Extract the (X, Y) coordinate from the center of the cell holding the provided text.  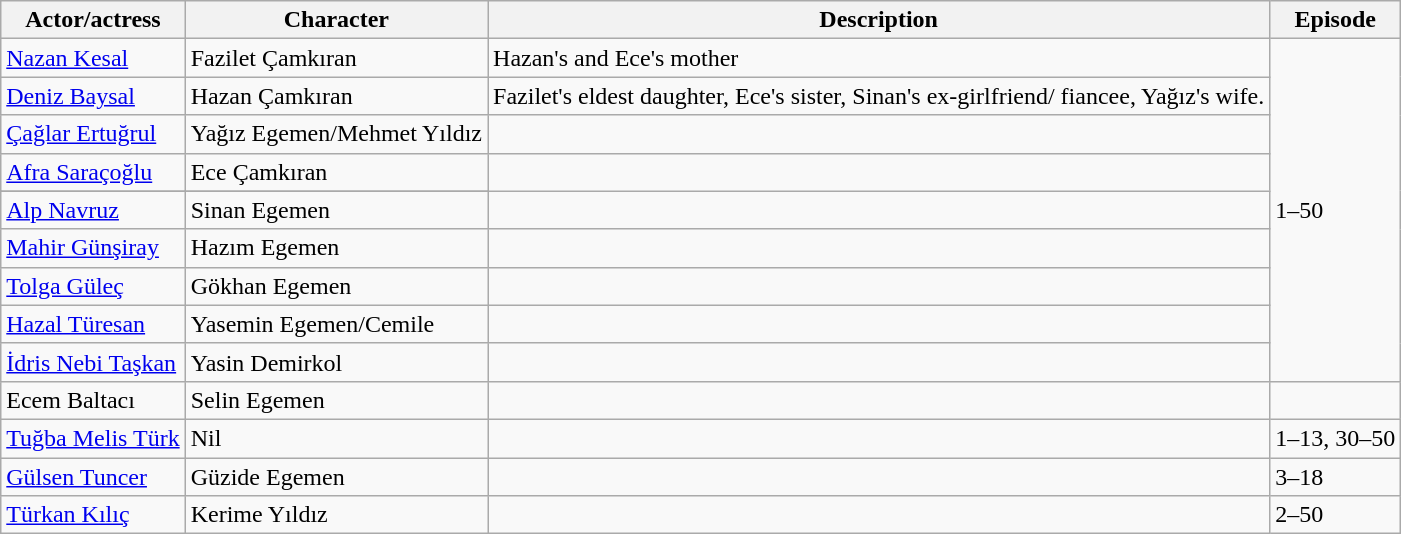
Episode (1336, 20)
1–50 (1336, 210)
Yasin Demirkol (336, 362)
Yağız Egemen/Mehmet Yıldız (336, 134)
3–18 (1336, 477)
Tolga Güleç (93, 286)
1–13, 30–50 (1336, 438)
Hazan Çamkıran (336, 96)
2–50 (1336, 515)
Afra Saraçoğlu (93, 172)
Güzide Egemen (336, 477)
Ece Çamkıran (336, 172)
İdris Nebi Taşkan (93, 362)
Sinan Egemen (336, 210)
Hazan's and Ece's mother (879, 58)
Nazan Kesal (93, 58)
Yasemin Egemen/Cemile (336, 324)
Çağlar Ertuğrul (93, 134)
Deniz Baysal (93, 96)
Kerime Yıldız (336, 515)
Gökhan Egemen (336, 286)
Character (336, 20)
Actor/actress (93, 20)
Nil (336, 438)
Türkan Kılıç (93, 515)
Hazım Egemen (336, 248)
Fazilet Çamkıran (336, 58)
Alp Navruz (93, 210)
Description (879, 20)
Fazilet's eldest daughter, Ece's sister, Sinan's ex-girlfriend/ fiancee, Yağız's wife. (879, 96)
Selin Egemen (336, 400)
Gülsen Tuncer (93, 477)
Hazal Türesan (93, 324)
Mahir Günşiray (93, 248)
Ecem Baltacı (93, 400)
Tuğba Melis Türk (93, 438)
